Capture the cell that displays the provided text and extract its [x, y] central coordinate. 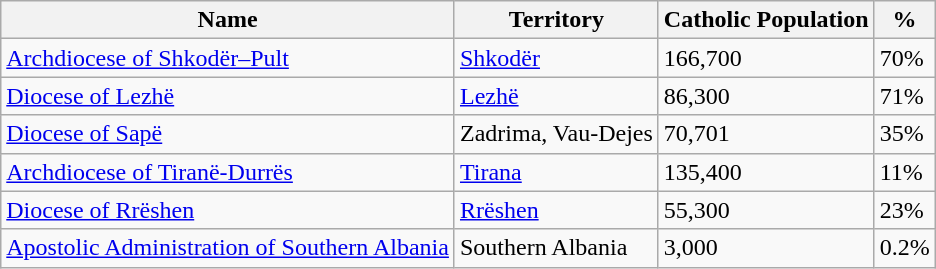
Diocese of Lezhë [228, 96]
0.2% [904, 248]
70,701 [766, 134]
166,700 [766, 58]
Territory [556, 20]
35% [904, 134]
55,300 [766, 210]
Lezhë [556, 96]
Zadrima, Vau-Dejes [556, 134]
71% [904, 96]
135,400 [766, 172]
70% [904, 58]
% [904, 20]
Shkodër [556, 58]
Archdiocese of Tiranë-Durrës [228, 172]
23% [904, 210]
Archdiocese of Shkodër–Pult [228, 58]
Diocese of Rrëshen [228, 210]
3,000 [766, 248]
11% [904, 172]
Rrëshen [556, 210]
Tirana [556, 172]
Diocese of Sapë [228, 134]
Apostolic Administration of Southern Albania [228, 248]
Catholic Population [766, 20]
Southern Albania [556, 248]
Name [228, 20]
86,300 [766, 96]
